Find where the given text appears and provide that cell's center as (X, Y) coordinate. 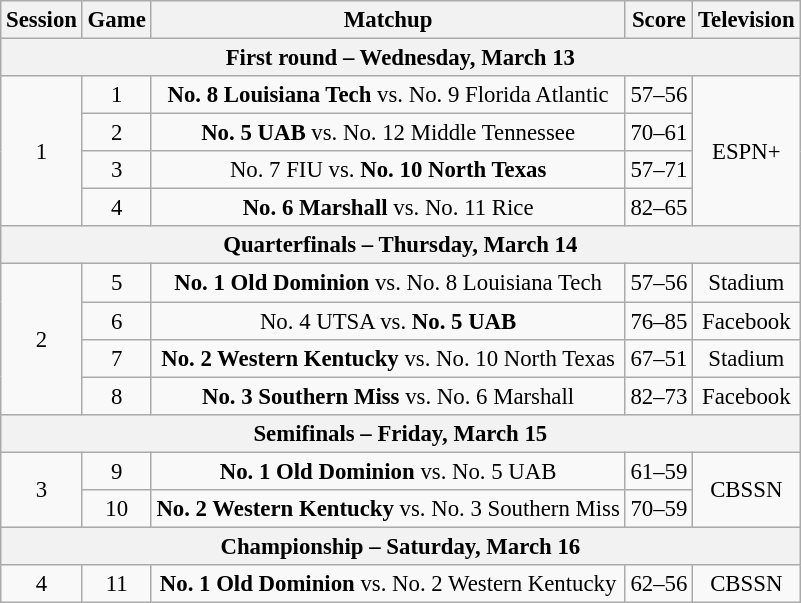
Session (42, 20)
Semifinals – Friday, March 15 (400, 433)
6 (116, 321)
76–85 (659, 321)
57–71 (659, 170)
No. 2 Western Kentucky vs. No. 10 North Texas (388, 358)
Matchup (388, 20)
No. 1 Old Dominion vs. No. 2 Western Kentucky (388, 584)
82–65 (659, 208)
70–61 (659, 133)
7 (116, 358)
No. 3 Southern Miss vs. No. 6 Marshall (388, 396)
First round – Wednesday, March 13 (400, 58)
No. 2 Western Kentucky vs. No. 3 Southern Miss (388, 509)
67–51 (659, 358)
10 (116, 509)
82–73 (659, 396)
8 (116, 396)
61–59 (659, 471)
70–59 (659, 509)
No. 8 Louisiana Tech vs. No. 9 Florida Atlantic (388, 95)
Game (116, 20)
No. 1 Old Dominion vs. No. 5 UAB (388, 471)
Television (746, 20)
No. 5 UAB vs. No. 12 Middle Tennessee (388, 133)
No. 6 Marshall vs. No. 11 Rice (388, 208)
9 (116, 471)
11 (116, 584)
ESPN+ (746, 151)
Championship – Saturday, March 16 (400, 546)
No. 7 FIU vs. No. 10 North Texas (388, 170)
No. 4 UTSA vs. No. 5 UAB (388, 321)
Score (659, 20)
No. 1 Old Dominion vs. No. 8 Louisiana Tech (388, 283)
5 (116, 283)
62–56 (659, 584)
Quarterfinals – Thursday, March 14 (400, 245)
